Determine the [X, Y] coordinate at the center of the cell enclosing the given text.  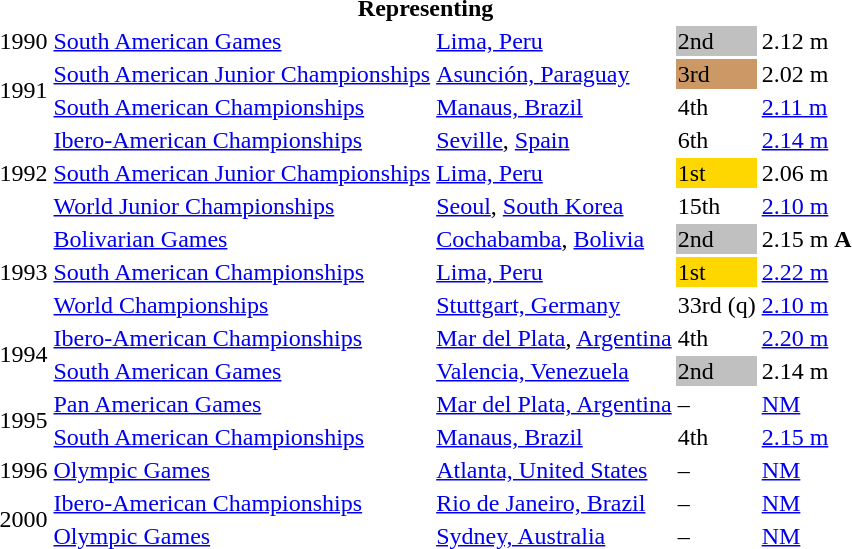
Seville, Spain [554, 140]
Cochabamba, Bolivia [554, 239]
Rio de Janeiro, Brazil [554, 503]
Stuttgart, Germany [554, 305]
World Championships [242, 305]
Atlanta, United States [554, 470]
Olympic Games [242, 470]
Seoul, South Korea [554, 206]
Asunción, Paraguay [554, 74]
33rd (q) [716, 305]
World Junior Championships [242, 206]
3rd [716, 74]
15th [716, 206]
Valencia, Venezuela [554, 371]
6th [716, 140]
Pan American Games [242, 404]
Bolivarian Games [242, 239]
